Locate the cell with the specified text and output its [x, y] center coordinate. 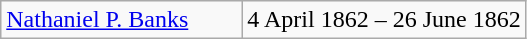
Nathaniel P. Banks [122, 20]
4 April 1862 – 26 June 1862 [384, 20]
